Return the (X, Y) coordinate for the center point of the cell that contains the specified text.  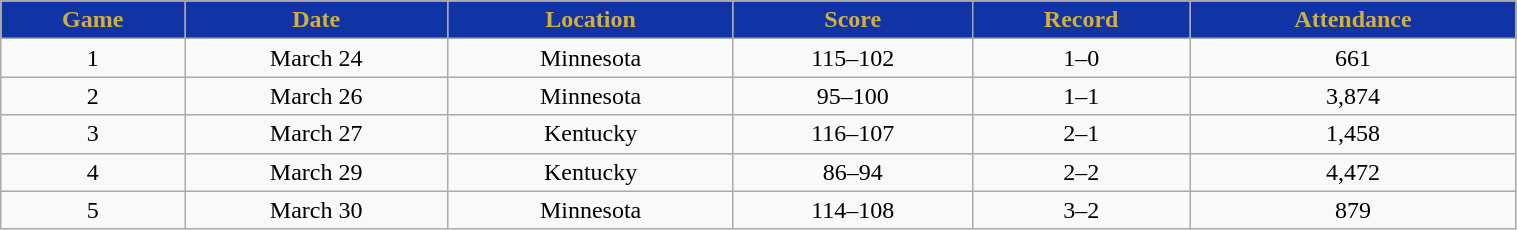
March 29 (316, 172)
Game (93, 20)
1–1 (1081, 96)
1–0 (1081, 58)
March 30 (316, 210)
3,874 (1353, 96)
879 (1353, 210)
Date (316, 20)
4,472 (1353, 172)
1 (93, 58)
2 (93, 96)
5 (93, 210)
Attendance (1353, 20)
March 26 (316, 96)
4 (93, 172)
Location (590, 20)
2–2 (1081, 172)
2–1 (1081, 134)
3 (93, 134)
March 27 (316, 134)
March 24 (316, 58)
Record (1081, 20)
661 (1353, 58)
116–107 (852, 134)
114–108 (852, 210)
3–2 (1081, 210)
86–94 (852, 172)
Score (852, 20)
115–102 (852, 58)
95–100 (852, 96)
1,458 (1353, 134)
